Output the (x, y) coordinate of the center of the cell containing the given text.  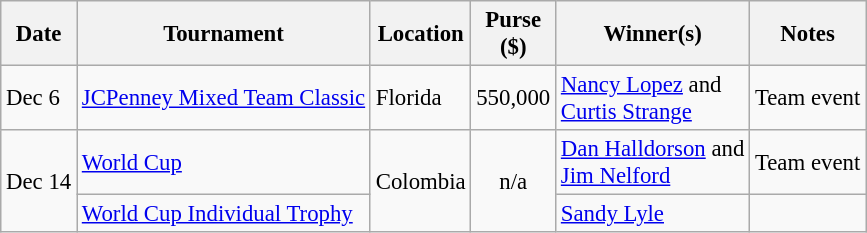
World Cup Individual Trophy (223, 214)
Location (420, 34)
Winner(s) (653, 34)
Purse($) (514, 34)
Date (39, 34)
Dec 14 (39, 181)
Dec 6 (39, 98)
JCPenney Mixed Team Classic (223, 98)
Sandy Lyle (653, 214)
Colombia (420, 181)
Florida (420, 98)
n/a (514, 181)
World Cup (223, 162)
Nancy Lopez and Curtis Strange (653, 98)
Notes (808, 34)
Tournament (223, 34)
550,000 (514, 98)
Dan Halldorson and Jim Nelford (653, 162)
